Determine the [X, Y] coordinate at the center of the cell enclosing the given text.  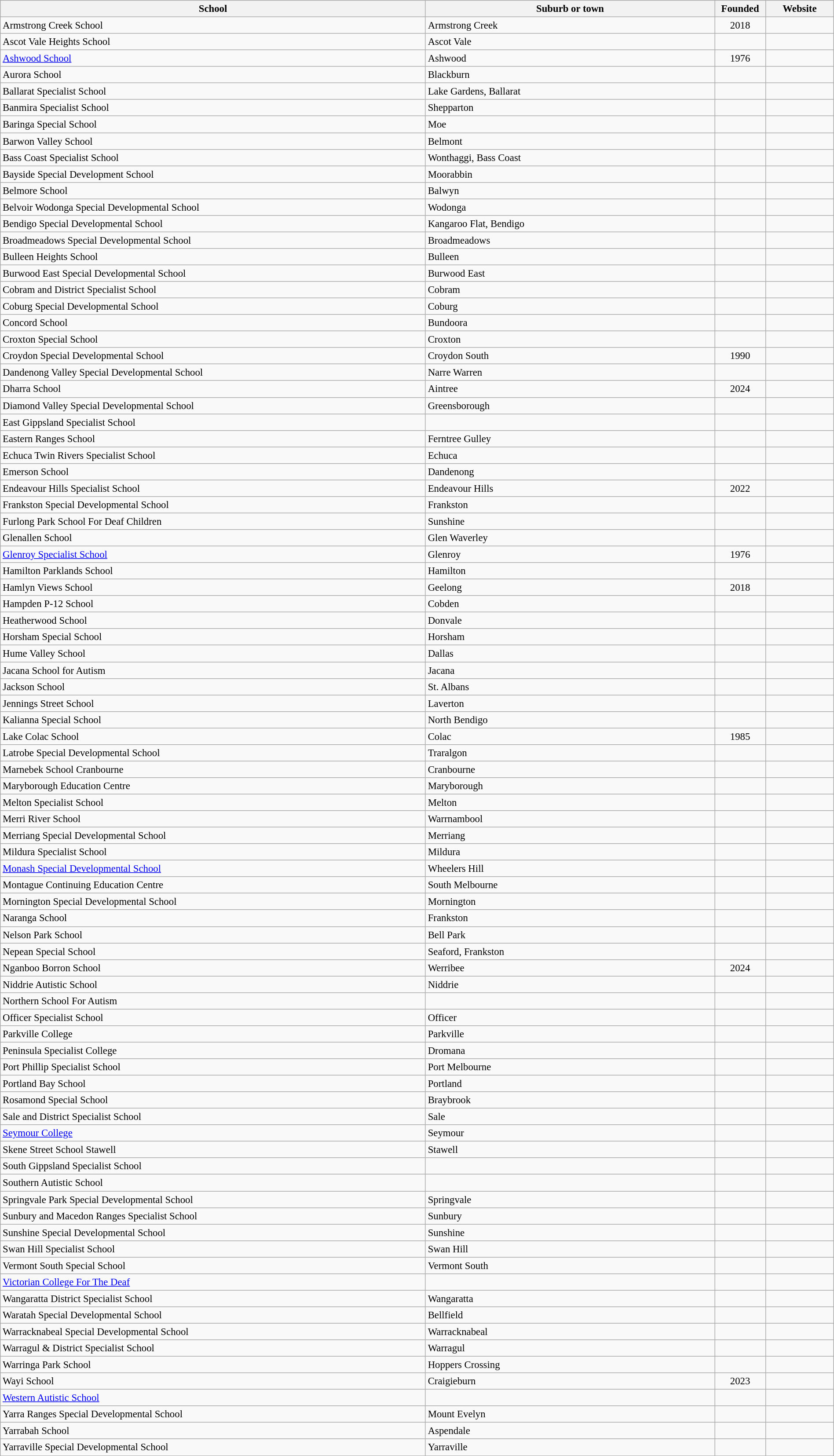
Hamilton Parklands School [213, 571]
Yarraville [570, 1448]
Glenallen School [213, 538]
Kalianna Special School [213, 720]
Moe [570, 124]
Waratah Special Developmental School [213, 1315]
Burwood East Special Developmental School [213, 273]
Wangaratta [570, 1299]
Dandenong Valley Special Developmental School [213, 373]
Horsham [570, 637]
Ascot Vale Heights School [213, 42]
Echuca Twin Rivers Specialist School [213, 455]
Parkville College [213, 1034]
Belvoir Wodonga Special Developmental School [213, 207]
Founded [740, 9]
Springvale [570, 1200]
Broadmeadows [570, 240]
Ascot Vale [570, 42]
Swan Hill Specialist School [213, 1249]
Rosamond Special School [213, 1100]
Warragul [570, 1348]
Melton [570, 802]
Croxton Special School [213, 340]
Belmont [570, 141]
Mount Evelyn [570, 1414]
Warracknabeal [570, 1332]
Colac [570, 736]
Hamilton [570, 571]
Craigieburn [570, 1381]
Naranga School [213, 918]
Montague Continuing Education Centre [213, 885]
Nepean Special School [213, 951]
Croydon Special Developmental School [213, 356]
Aurora School [213, 75]
Port Phillip Specialist School [213, 1067]
Niddrie Autistic School [213, 984]
Seaford, Frankston [570, 951]
Lake Gardens, Ballarat [570, 91]
Jennings Street School [213, 703]
Niddrie [570, 984]
Parkville [570, 1034]
Mornington Special Developmental School [213, 902]
Endeavour Hills Specialist School [213, 488]
Swan Hill [570, 1249]
Eastern Ranges School [213, 439]
Yarraville Special Developmental School [213, 1448]
Seymour College [213, 1133]
Endeavour Hills [570, 488]
South Gippsland Specialist School [213, 1166]
Croydon South [570, 356]
Barwon Valley School [213, 141]
Seymour [570, 1133]
Armstrong Creek School [213, 26]
Bendigo Special Developmental School [213, 224]
Merri River School [213, 819]
Officer Specialist School [213, 1017]
Hampden P-12 School [213, 604]
Banmira Specialist School [213, 108]
Maryborough [570, 786]
Sunbury and Macedon Ranges Specialist School [213, 1216]
Wheelers Hill [570, 869]
Dharra School [213, 389]
Bellfield [570, 1315]
Concord School [213, 323]
Latrobe Special Developmental School [213, 753]
Sale [570, 1117]
Vermont South Special School [213, 1266]
Glenroy [570, 555]
Donvale [570, 621]
Dandenong [570, 472]
Wonthaggi, Bass Coast [570, 157]
Jacana [570, 670]
Croxton [570, 340]
Stawell [570, 1150]
Greensborough [570, 406]
Warragul & District Specialist School [213, 1348]
Kangaroo Flat, Bendigo [570, 224]
Ferntree Gulley [570, 439]
Jackson School [213, 687]
Baringa Special School [213, 124]
Cobram [570, 290]
Burwood East [570, 273]
Portland [570, 1084]
Warrnambool [570, 819]
Horsham Special School [213, 637]
Jacana School for Autism [213, 670]
Warracknabeal Special Developmental School [213, 1332]
Armstrong Creek [570, 26]
Website [800, 9]
Bayside Special Development School [213, 174]
Port Melbourne [570, 1067]
Bass Coast Specialist School [213, 157]
Springvale Park Special Developmental School [213, 1200]
Portland Bay School [213, 1084]
Monash Special Developmental School [213, 869]
Cobram and District Specialist School [213, 290]
Suburb or town [570, 9]
Hamlyn Views School [213, 588]
South Melbourne [570, 885]
Dromana [570, 1050]
Frankston Special Developmental School [213, 505]
Merriang Special Developmental School [213, 836]
Peninsula Specialist College [213, 1050]
Bundoora [570, 323]
Coburg [570, 307]
Echuca [570, 455]
Sale and District Specialist School [213, 1117]
Diamond Valley Special Developmental School [213, 406]
Ashwood [570, 59]
Ballarat Specialist School [213, 91]
Wodonga [570, 207]
Yarrabah School [213, 1431]
1985 [740, 736]
Warringa Park School [213, 1365]
Northern School For Autism [213, 1001]
Bulleen [570, 257]
Emerson School [213, 472]
Mildura [570, 852]
2023 [740, 1381]
Coburg Special Developmental School [213, 307]
Skene Street School Stawell [213, 1150]
Geelong [570, 588]
Aintree [570, 389]
Moorabbin [570, 174]
Traralgon [570, 753]
Werribee [570, 968]
Southern Autistic School [213, 1183]
School [213, 9]
Officer [570, 1017]
Sunbury [570, 1216]
Bulleen Heights School [213, 257]
Narre Warren [570, 373]
Victorian College For The Deaf [213, 1282]
Furlong Park School For Deaf Children [213, 521]
Marnebek School Cranbourne [213, 769]
Balwyn [570, 190]
Merriang [570, 836]
Melton Specialist School [213, 802]
Aspendale [570, 1431]
Hoppers Crossing [570, 1365]
Heatherwood School [213, 621]
Cranbourne [570, 769]
Broadmeadows Special Developmental School [213, 240]
Mildura Specialist School [213, 852]
1990 [740, 356]
Bell Park [570, 935]
Lake Colac School [213, 736]
St. Albans [570, 687]
Mornington [570, 902]
Braybrook [570, 1100]
Nelson Park School [213, 935]
Shepparton [570, 108]
Laverton [570, 703]
Western Autistic School [213, 1398]
East Gippsland Specialist School [213, 422]
Belmore School [213, 190]
Dallas [570, 654]
Maryborough Education Centre [213, 786]
Blackburn [570, 75]
Glen Waverley [570, 538]
Wayi School [213, 1381]
Wangaratta District Specialist School [213, 1299]
Hume Valley School [213, 654]
Ashwood School [213, 59]
Sunshine Special Developmental School [213, 1233]
Yarra Ranges Special Developmental School [213, 1414]
Vermont South [570, 1266]
Cobden [570, 604]
North Bendigo [570, 720]
Nganboo Borron School [213, 968]
2022 [740, 488]
Glenroy Specialist School [213, 555]
